Determine the (x, y) coordinate at the center of the cell enclosing the given text.  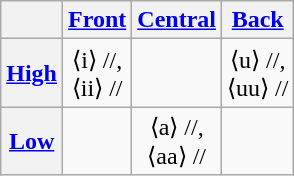
⟨a⟩ //, ⟨aa⟩ // (177, 141)
Back (258, 20)
⟨u⟩ //, ⟨uu⟩ // (258, 73)
Central (177, 20)
Front (98, 20)
Low (32, 141)
High (32, 73)
⟨i⟩ //, ⟨ii⟩ // (98, 73)
